Search for the cell housing the specified text and yield its (X, Y) center coordinate. 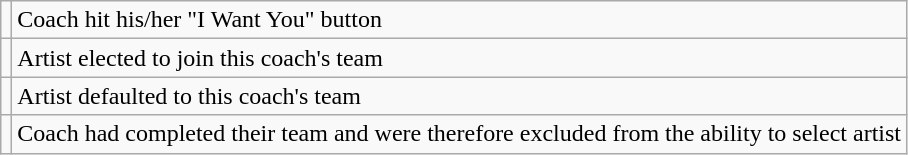
Artist defaulted to this coach's team (460, 96)
Coach had completed their team and were therefore excluded from the ability to select artist (460, 134)
Artist elected to join this coach's team (460, 58)
Coach hit his/her "I Want You" button (460, 20)
